From the cell containing the given text, extract its center point as (x, y) coordinate. 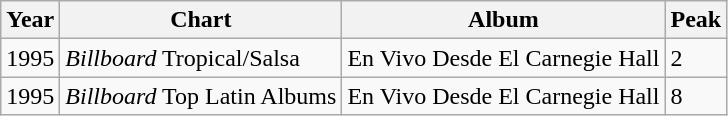
Billboard Top Latin Albums (201, 96)
2 (696, 58)
Year (30, 20)
8 (696, 96)
Billboard Tropical/Salsa (201, 58)
Album (504, 20)
Chart (201, 20)
Peak (696, 20)
